Search for the cell housing the specified text and yield its (x, y) center coordinate. 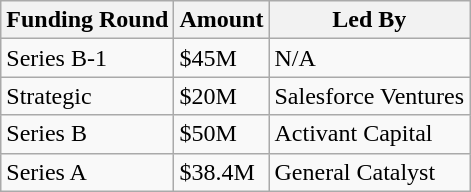
$20M (222, 96)
Led By (370, 20)
Amount (222, 20)
Funding Round (88, 20)
Series B (88, 134)
Salesforce Ventures (370, 96)
Activant Capital (370, 134)
$45M (222, 58)
Series B-1 (88, 58)
N/A (370, 58)
General Catalyst (370, 172)
Strategic (88, 96)
Series A (88, 172)
$38.4M (222, 172)
$50M (222, 134)
